Determine the [X, Y] coordinate at the center of the cell enclosing the given text.  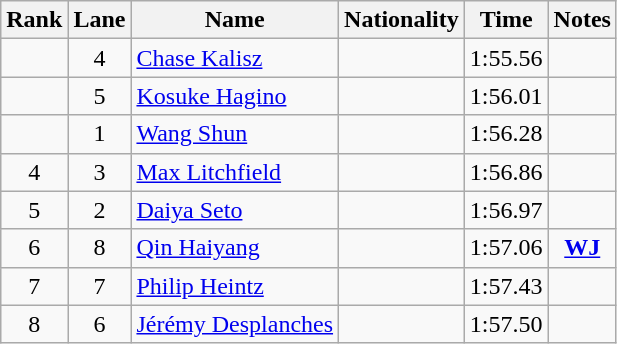
Name [235, 20]
Philip Heintz [235, 286]
Chase Kalisz [235, 58]
Notes [582, 20]
Qin Haiyang [235, 248]
Jérémy Desplanches [235, 324]
Kosuke Hagino [235, 96]
WJ [582, 248]
1 [100, 134]
Daiya Seto [235, 210]
Max Litchfield [235, 172]
1:55.56 [506, 58]
1:57.43 [506, 286]
1:57.50 [506, 324]
1:56.86 [506, 172]
3 [100, 172]
1:57.06 [506, 248]
1:56.01 [506, 96]
1:56.97 [506, 210]
Lane [100, 20]
Wang Shun [235, 134]
1:56.28 [506, 134]
Rank [34, 20]
2 [100, 210]
Nationality [402, 20]
Time [506, 20]
